Determine the (x, y) coordinate at the center of the cell enclosing the given text.  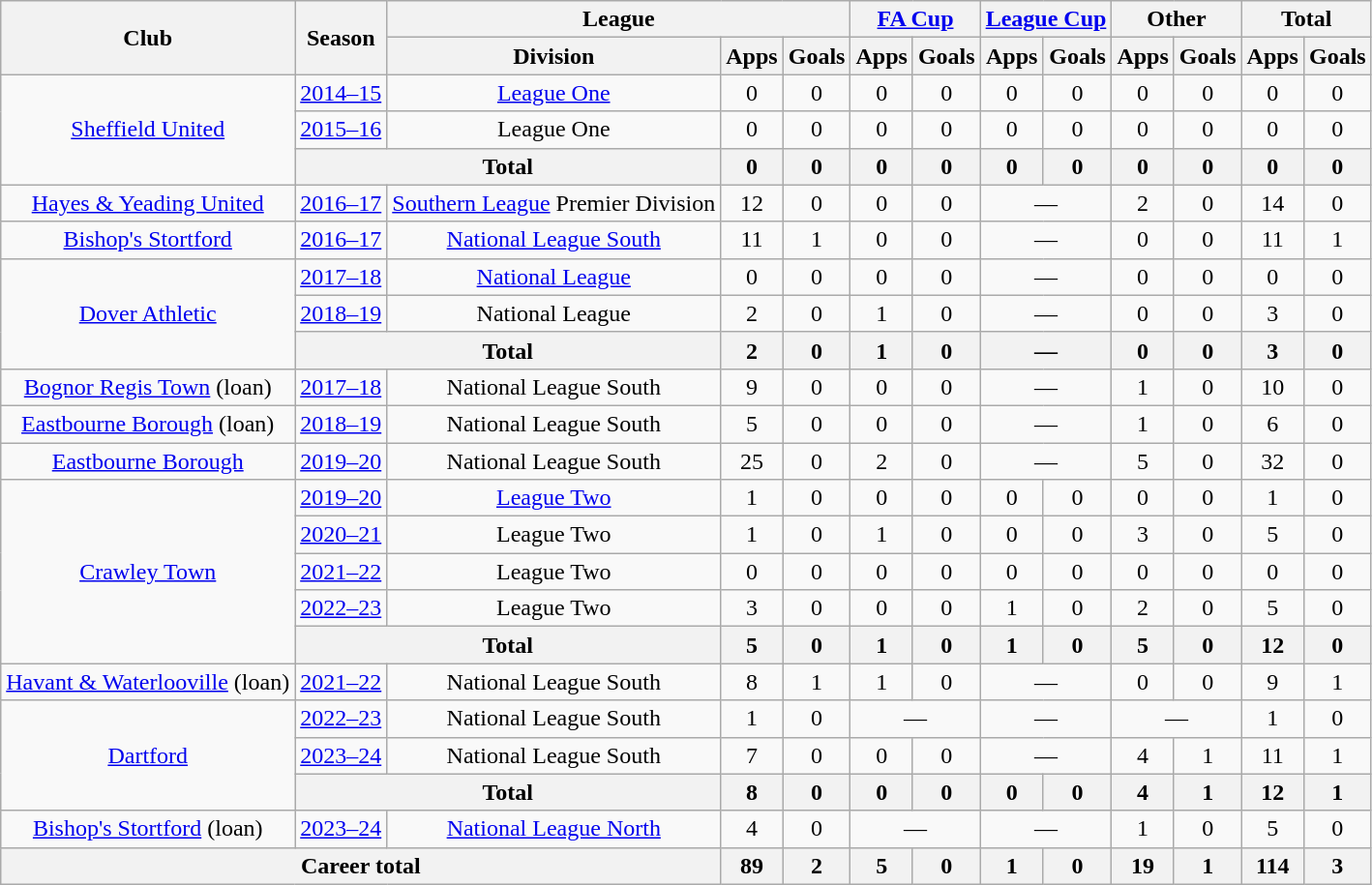
2020–21 (341, 535)
32 (1272, 461)
89 (752, 866)
2015–16 (341, 130)
FA Cup (915, 19)
Sheffield United (148, 130)
7 (752, 755)
114 (1272, 866)
Dartford (148, 755)
14 (1272, 203)
19 (1143, 866)
25 (752, 461)
Dover Athletic (148, 313)
Eastbourne Borough (loan) (148, 424)
League (619, 19)
Other (1177, 19)
6 (1272, 424)
Club (148, 38)
Season (341, 38)
Bishop's Stortford (148, 240)
Eastbourne Borough (148, 461)
10 (1272, 387)
2014–15 (341, 93)
Bishop's Stortford (loan) (148, 829)
Career total (361, 866)
National League North (553, 829)
Hayes & Yeading United (148, 203)
League Cup (1046, 19)
Division (553, 56)
Crawley Town (148, 572)
Bognor Regis Town (loan) (148, 387)
Havant & Waterlooville (loan) (148, 682)
Southern League Premier Division (553, 203)
